Find where the given text appears and provide that cell's center as (X, Y) coordinate. 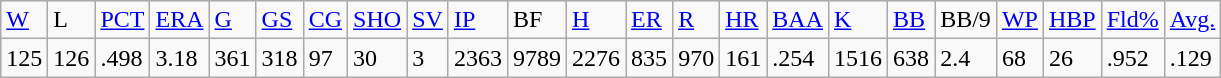
ERA (180, 20)
HR (744, 20)
H (596, 20)
2276 (596, 58)
R (696, 20)
3 (428, 58)
PCT (122, 20)
BB/9 (966, 20)
125 (24, 58)
GS (280, 20)
SHO (378, 20)
CG (325, 20)
9789 (536, 58)
970 (696, 58)
318 (280, 58)
2363 (478, 58)
126 (72, 58)
.952 (1132, 58)
3.18 (180, 58)
BB (912, 20)
26 (1072, 58)
BAA (798, 20)
361 (232, 58)
Avg. (1192, 20)
BF (536, 20)
W (24, 20)
30 (378, 58)
.129 (1192, 58)
835 (650, 58)
K (858, 20)
HBP (1072, 20)
G (232, 20)
.254 (798, 58)
1516 (858, 58)
IP (478, 20)
638 (912, 58)
SV (428, 20)
161 (744, 58)
68 (1020, 58)
97 (325, 58)
Fld% (1132, 20)
.498 (122, 58)
2.4 (966, 58)
ER (650, 20)
L (72, 20)
WP (1020, 20)
